Determine the (X, Y) coordinate at the center of the cell enclosing the given text.  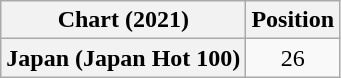
Position (293, 20)
26 (293, 58)
Chart (2021) (124, 20)
Japan (Japan Hot 100) (124, 58)
